Determine the [x, y] coordinate at the center of the cell enclosing the given text.  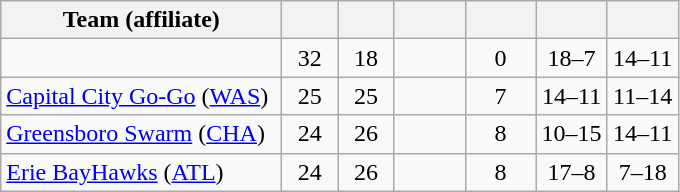
7–18 [642, 172]
18 [366, 58]
17–8 [572, 172]
10–15 [572, 134]
11–14 [642, 96]
Capital City Go-Go (WAS) [142, 96]
18–7 [572, 58]
Erie BayHawks (ATL) [142, 172]
Team (affiliate) [142, 20]
32 [310, 58]
Greensboro Swarm (CHA) [142, 134]
0 [500, 58]
7 [500, 96]
